From the cell containing the given text, extract its center point as [X, Y] coordinate. 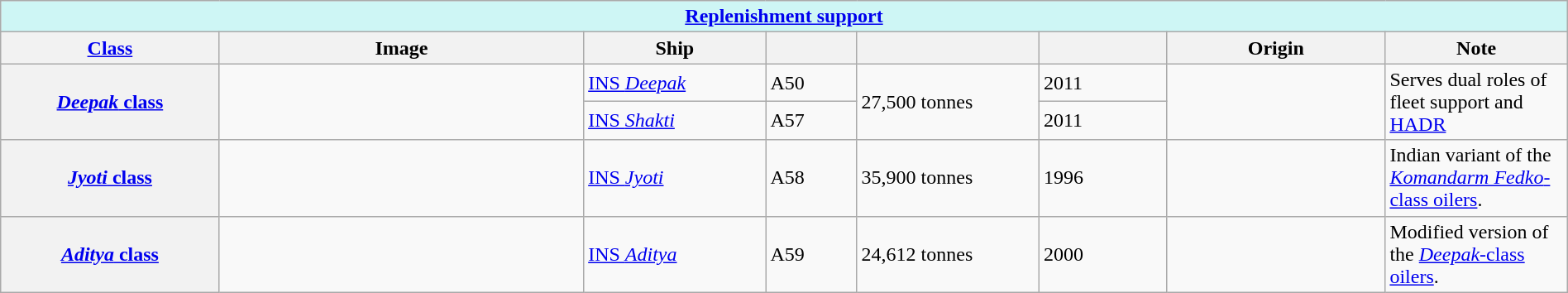
Class [110, 48]
INS Aditya [675, 254]
A50 [811, 83]
35,900 tonnes [948, 178]
Deepak class [110, 102]
2000 [1102, 254]
INS Deepak [675, 83]
INS Jyoti [675, 178]
Note [1476, 48]
A57 [811, 121]
1996 [1102, 178]
Indian variant of the Komandarm Fedko-class oilers. [1476, 178]
Serves dual roles of fleet support and HADR [1476, 102]
INS Shakti [675, 121]
Aditya class [110, 254]
Ship [675, 48]
27,500 tonnes [948, 102]
A58 [811, 178]
A59 [811, 254]
Jyoti class [110, 178]
Image [402, 48]
Replenishment support [784, 17]
24,612 tonnes [948, 254]
Origin [1276, 48]
Modified version of the Deepak-class oilers. [1476, 254]
